Search for the cell housing the specified text and yield its [x, y] center coordinate. 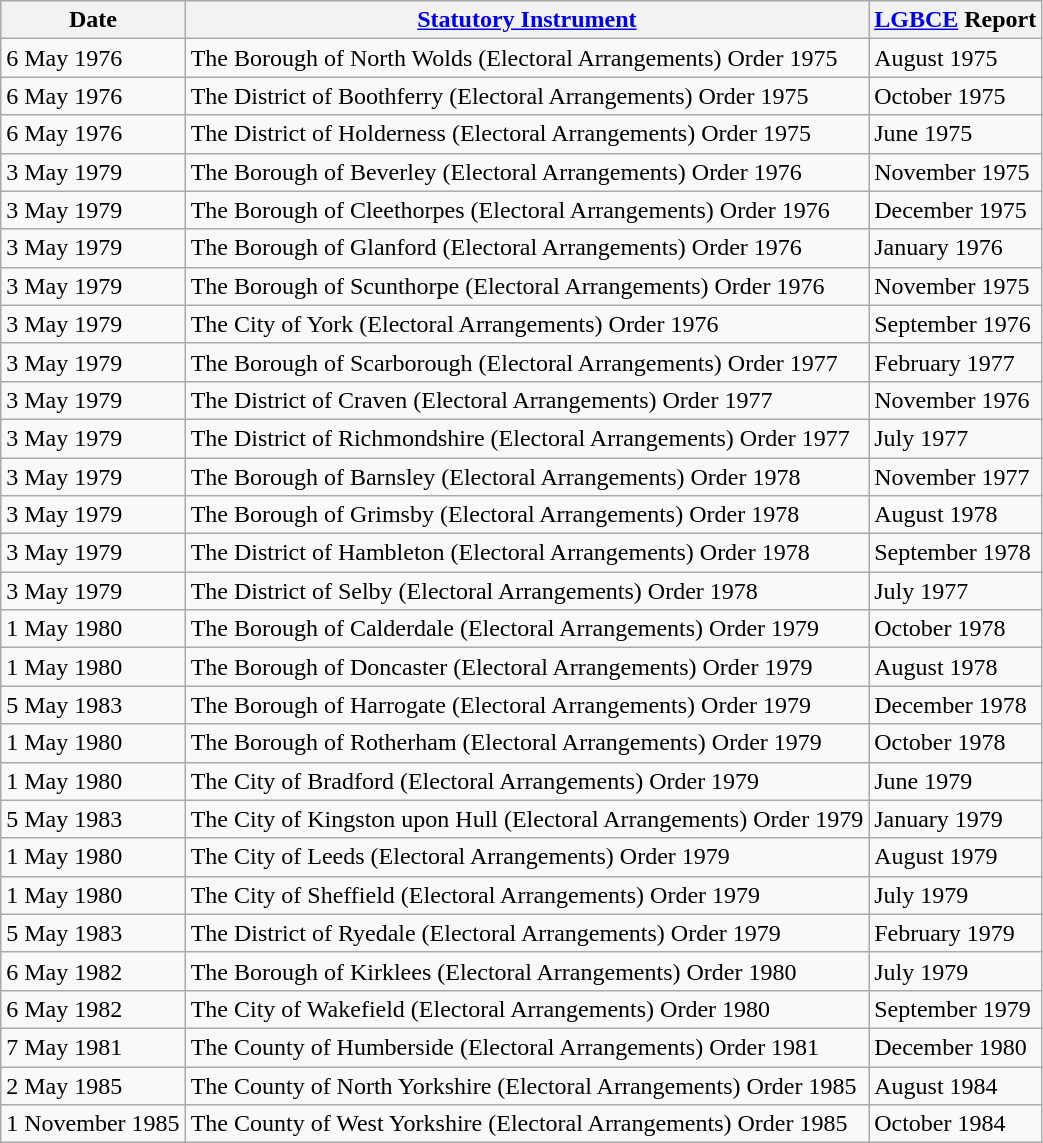
The Borough of Kirklees (Electoral Arrangements) Order 1980 [527, 971]
The City of Wakefield (Electoral Arrangements) Order 1980 [527, 1009]
The Borough of Harrogate (Electoral Arrangements) Order 1979 [527, 705]
The District of Richmondshire (Electoral Arrangements) Order 1977 [527, 438]
January 1979 [956, 819]
The District of Selby (Electoral Arrangements) Order 1978 [527, 591]
The County of North Yorkshire (Electoral Arrangements) Order 1985 [527, 1085]
The Borough of Rotherham (Electoral Arrangements) Order 1979 [527, 743]
January 1976 [956, 248]
2 May 1985 [93, 1085]
The County of Humberside (Electoral Arrangements) Order 1981 [527, 1047]
The District of Craven (Electoral Arrangements) Order 1977 [527, 400]
The City of Bradford (Electoral Arrangements) Order 1979 [527, 781]
The Borough of Beverley (Electoral Arrangements) Order 1976 [527, 172]
The Borough of Grimsby (Electoral Arrangements) Order 1978 [527, 515]
August 1979 [956, 857]
The City of Leeds (Electoral Arrangements) Order 1979 [527, 857]
September 1979 [956, 1009]
1 November 1985 [93, 1124]
October 1984 [956, 1124]
The County of West Yorkshire (Electoral Arrangements) Order 1985 [527, 1124]
LGBCE Report [956, 20]
November 1976 [956, 400]
October 1975 [956, 96]
September 1976 [956, 324]
The District of Boothferry (Electoral Arrangements) Order 1975 [527, 96]
The Borough of North Wolds (Electoral Arrangements) Order 1975 [527, 58]
The District of Hambleton (Electoral Arrangements) Order 1978 [527, 553]
November 1977 [956, 477]
June 1979 [956, 781]
June 1975 [956, 134]
The City of Kingston upon Hull (Electoral Arrangements) Order 1979 [527, 819]
7 May 1981 [93, 1047]
December 1978 [956, 705]
August 1975 [956, 58]
August 1984 [956, 1085]
The Borough of Scunthorpe (Electoral Arrangements) Order 1976 [527, 286]
September 1978 [956, 553]
The District of Holderness (Electoral Arrangements) Order 1975 [527, 134]
The Borough of Scarborough (Electoral Arrangements) Order 1977 [527, 362]
The Borough of Cleethorpes (Electoral Arrangements) Order 1976 [527, 210]
Statutory Instrument [527, 20]
December 1975 [956, 210]
The City of York (Electoral Arrangements) Order 1976 [527, 324]
The District of Ryedale (Electoral Arrangements) Order 1979 [527, 933]
The Borough of Doncaster (Electoral Arrangements) Order 1979 [527, 667]
The City of Sheffield (Electoral Arrangements) Order 1979 [527, 895]
December 1980 [956, 1047]
February 1979 [956, 933]
The Borough of Barnsley (Electoral Arrangements) Order 1978 [527, 477]
The Borough of Glanford (Electoral Arrangements) Order 1976 [527, 248]
February 1977 [956, 362]
Date [93, 20]
The Borough of Calderdale (Electoral Arrangements) Order 1979 [527, 629]
